For the text-containing cell, return its midpoint in [x, y] coordinate format. 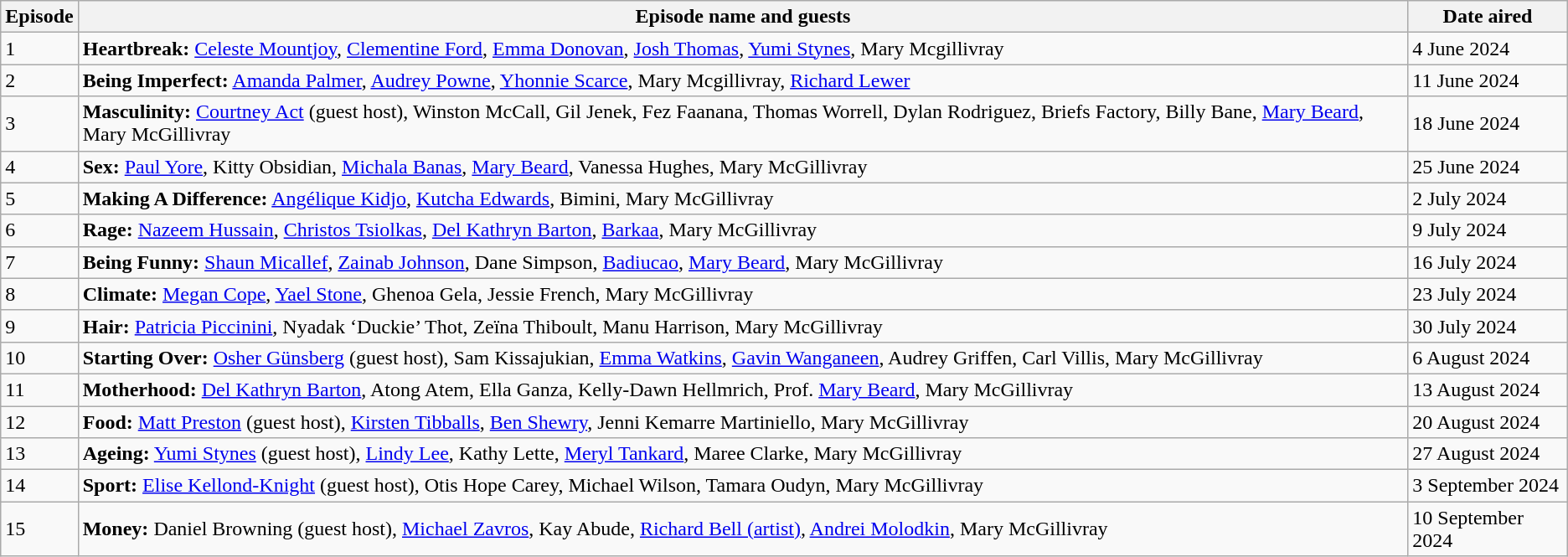
Date aired [1488, 17]
2 [39, 80]
Ageing: Yumi Stynes (guest host), Lindy Lee, Kathy Lette, Meryl Tankard, Maree Clarke, Mary McGillivray [743, 454]
Episode [39, 17]
23 July 2024 [1488, 294]
6 [39, 230]
3 September 2024 [1488, 486]
Motherhood: Del Kathryn Barton, Atong Atem, Ella Ganza, Kelly-Dawn Hellmrich, Prof. Mary Beard, Mary McGillivray [743, 389]
25 June 2024 [1488, 167]
2 July 2024 [1488, 199]
8 [39, 294]
4 June 2024 [1488, 49]
16 July 2024 [1488, 262]
Starting Over: Osher Günsberg (guest host), Sam Kissajukian, Emma Watkins, Gavin Wanganeen, Audrey Griffen, Carl Villis, Mary McGillivray [743, 358]
Hair: Patricia Piccinini, Nyadak ‘Duckie’ Thot, Zeïna Thiboult, Manu Harrison, Mary McGillivray [743, 326]
15 [39, 529]
Money: Daniel Browning (guest host), Michael Zavros, Kay Abude, Richard Bell (artist), Andrei Molodkin, Mary McGillivray [743, 529]
11 June 2024 [1488, 80]
Heartbreak: Celeste Mountjoy, Clementine Ford, Emma Donovan, Josh Thomas, Yumi Stynes, Mary Mcgillivray [743, 49]
Sport: Elise Kellond-Knight (guest host), Otis Hope Carey, Michael Wilson, Tamara Oudyn, Mary McGillivray [743, 486]
Food: Matt Preston (guest host), Kirsten Tibballs, Ben Shewry, Jenni Kemarre Martiniello, Mary McGillivray [743, 421]
Episode name and guests [743, 17]
10 [39, 358]
Sex: Paul Yore, Kitty Obsidian, Michala Banas, Mary Beard, Vanessa Hughes, Mary McGillivray [743, 167]
18 June 2024 [1488, 124]
4 [39, 167]
5 [39, 199]
11 [39, 389]
12 [39, 421]
Making A Difference: Angélique Kidjo, Kutcha Edwards, Bimini, Mary McGillivray [743, 199]
7 [39, 262]
30 July 2024 [1488, 326]
6 August 2024 [1488, 358]
13 [39, 454]
13 August 2024 [1488, 389]
Rage: Nazeem Hussain, Christos Tsiolkas, Del Kathryn Barton, Barkaa, Mary McGillivray [743, 230]
Being Imperfect: Amanda Palmer, Audrey Powne, Yhonnie Scarce, Mary Mcgillivray, Richard Lewer [743, 80]
10 September 2024 [1488, 529]
20 August 2024 [1488, 421]
1 [39, 49]
14 [39, 486]
Being Funny: Shaun Micallef, Zainab Johnson, Dane Simpson, Badiucao, Mary Beard, Mary McGillivray [743, 262]
9 [39, 326]
9 July 2024 [1488, 230]
27 August 2024 [1488, 454]
Climate: Megan Cope, Yael Stone, Ghenoa Gela, Jessie French, Mary McGillivray [743, 294]
3 [39, 124]
